Find where the given text appears and provide that cell's center as [x, y] coordinate. 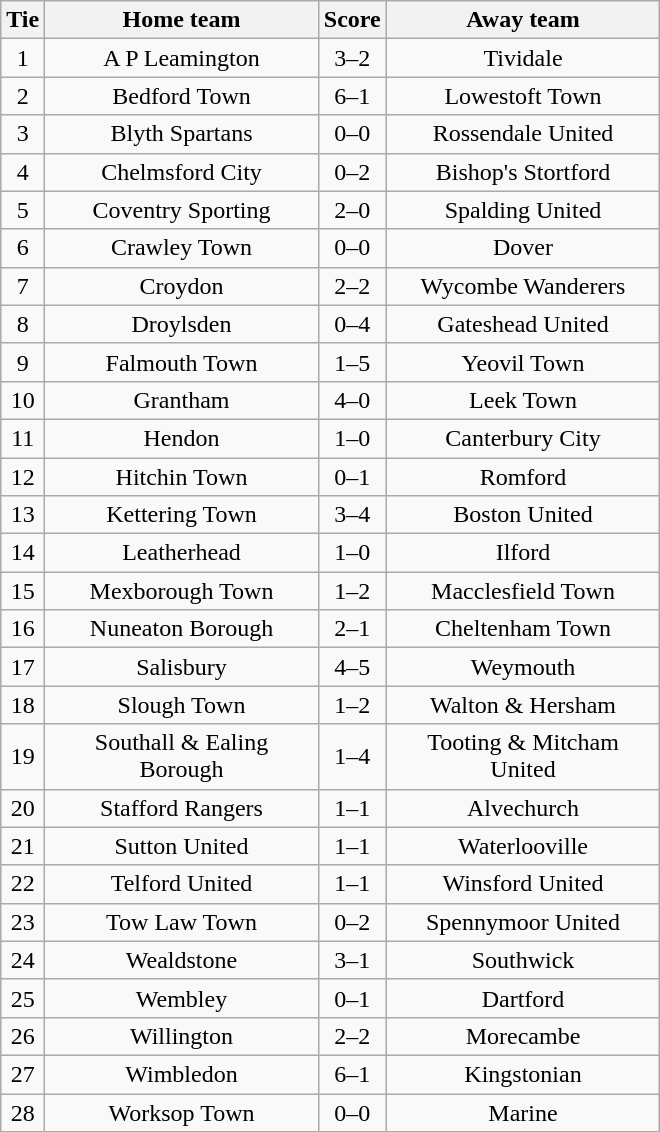
Wealdstone [182, 960]
Hendon [182, 438]
Walton & Hersham [523, 705]
Coventry Sporting [182, 210]
Weymouth [523, 667]
18 [23, 705]
Tividale [523, 58]
17 [23, 667]
23 [23, 922]
5 [23, 210]
Bishop's Stortford [523, 172]
Leek Town [523, 400]
Wembley [182, 998]
Boston United [523, 515]
21 [23, 846]
Dover [523, 248]
9 [23, 362]
Southwick [523, 960]
Home team [182, 20]
Droylsden [182, 324]
27 [23, 1074]
Hitchin Town [182, 477]
Stafford Rangers [182, 808]
2 [23, 96]
A P Leamington [182, 58]
15 [23, 591]
Croydon [182, 286]
6 [23, 248]
22 [23, 884]
Yeovil Town [523, 362]
Wimbledon [182, 1074]
3–4 [352, 515]
Lowestoft Town [523, 96]
Slough Town [182, 705]
Bedford Town [182, 96]
14 [23, 553]
Kettering Town [182, 515]
Score [352, 20]
Grantham [182, 400]
Mexborough Town [182, 591]
Alvechurch [523, 808]
Blyth Spartans [182, 134]
10 [23, 400]
Canterbury City [523, 438]
3 [23, 134]
2–0 [352, 210]
Willington [182, 1036]
11 [23, 438]
16 [23, 629]
Cheltenham Town [523, 629]
26 [23, 1036]
Waterlooville [523, 846]
12 [23, 477]
Salisbury [182, 667]
Leatherhead [182, 553]
Sutton United [182, 846]
4 [23, 172]
Crawley Town [182, 248]
Telford United [182, 884]
13 [23, 515]
19 [23, 756]
Tow Law Town [182, 922]
28 [23, 1113]
Romford [523, 477]
4–0 [352, 400]
Marine [523, 1113]
1–5 [352, 362]
Gateshead United [523, 324]
4–5 [352, 667]
7 [23, 286]
Tie [23, 20]
3–1 [352, 960]
8 [23, 324]
Ilford [523, 553]
Worksop Town [182, 1113]
Winsford United [523, 884]
Falmouth Town [182, 362]
Nuneaton Borough [182, 629]
Wycombe Wanderers [523, 286]
Away team [523, 20]
Tooting & Mitcham United [523, 756]
Southall & Ealing Borough [182, 756]
25 [23, 998]
1–4 [352, 756]
Spennymoor United [523, 922]
1 [23, 58]
Rossendale United [523, 134]
Dartford [523, 998]
2–1 [352, 629]
Chelmsford City [182, 172]
Morecambe [523, 1036]
20 [23, 808]
24 [23, 960]
3–2 [352, 58]
Kingstonian [523, 1074]
Spalding United [523, 210]
Macclesfield Town [523, 591]
0–4 [352, 324]
